Find where the given text appears and provide that cell's center as (x, y) coordinate. 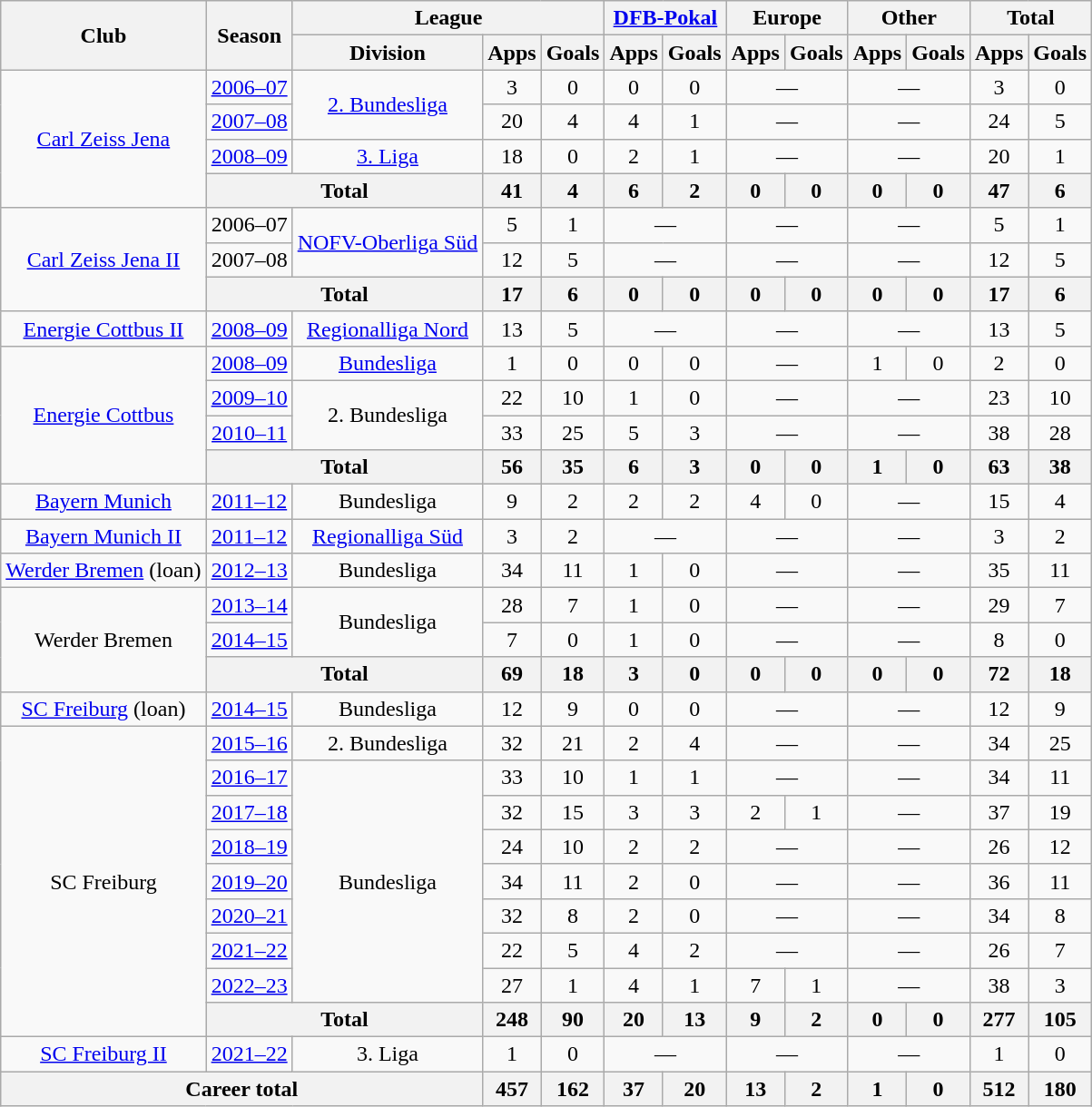
Energie Cottbus II (103, 328)
SC Freiburg (103, 882)
105 (1060, 1020)
2019–20 (249, 881)
Carl Zeiss Jena (103, 139)
2022–23 (249, 985)
29 (999, 605)
180 (1060, 1089)
2015–16 (249, 743)
512 (999, 1089)
NOFV-Oberliga Süd (388, 242)
2018–19 (249, 847)
41 (512, 191)
2009–10 (249, 397)
56 (512, 467)
2013–14 (249, 605)
72 (999, 674)
Bayern Munich II (103, 536)
2017–18 (249, 812)
Energie Cottbus (103, 415)
Bayern Munich (103, 502)
League (448, 18)
Season (249, 35)
457 (512, 1089)
63 (999, 467)
DFB-Pokal (665, 18)
248 (512, 1020)
90 (573, 1020)
27 (512, 985)
Werder Bremen (loan) (103, 571)
Regionalliga Nord (388, 328)
19 (1060, 812)
Other (909, 18)
23 (999, 397)
2016–17 (249, 778)
Club (103, 35)
277 (999, 1020)
Regionalliga Süd (388, 536)
47 (999, 191)
2012–13 (249, 571)
69 (512, 674)
Carl Zeiss Jena II (103, 260)
21 (573, 743)
2020–21 (249, 916)
SC Freiburg II (103, 1054)
36 (999, 881)
162 (573, 1089)
Europe (787, 18)
Werder Bremen (103, 640)
Division (388, 53)
Career total (241, 1089)
SC Freiburg (loan) (103, 709)
2010–11 (249, 433)
